For the text-containing cell, return its midpoint in [X, Y] coordinate format. 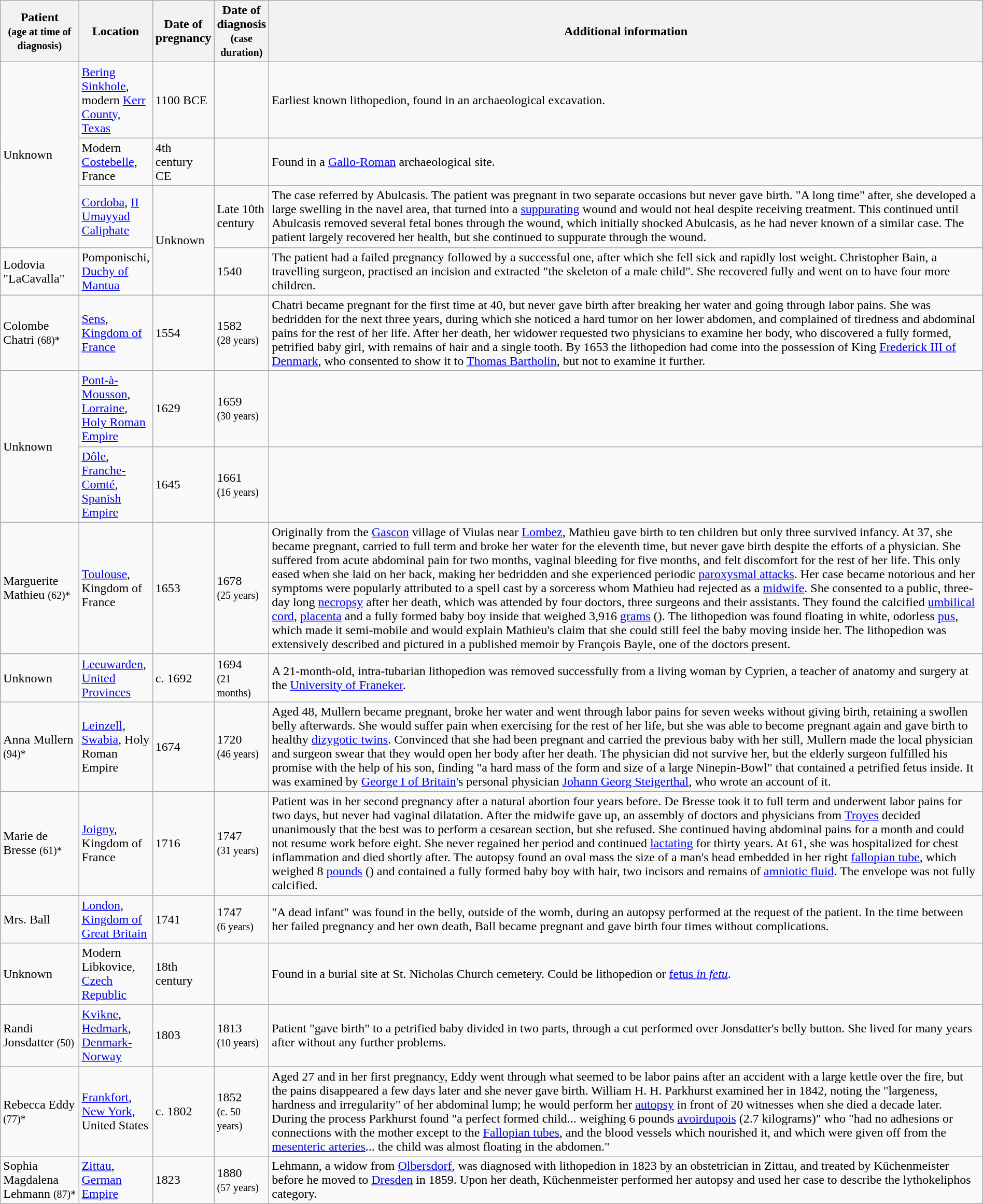
1803 [184, 1036]
Location [116, 31]
Rebecca Eddy (77)* [39, 1112]
1823 [184, 1180]
Modern Libkovice, Czech Republic [116, 974]
London, Kingdom of Great Britain [116, 919]
1678 (25 years) [242, 588]
Date of pregnancy [184, 31]
Additional information [626, 31]
Earliest known lithopedion, found in an archaeological excavation. [626, 100]
18th century [184, 974]
Joigny, Kingdom of France [116, 843]
Patient(age at time of diagnosis) [39, 31]
c. 1802 [184, 1112]
Mrs. Ball [39, 919]
Sophia Magdalena Lehmann (87)* [39, 1180]
1540 [242, 271]
Anna Mullern (94)* [39, 747]
Toulouse, Kingdom of France [116, 588]
1100 BCE [184, 100]
1674 [184, 747]
1747 (6 years) [242, 919]
Pomponischi, Duchy of Mantua [116, 271]
Cordoba, II Umayyad Caliphate [116, 217]
Lodovia "LaCavalla" [39, 271]
1813 (10 years) [242, 1036]
Frankfort, New York, United States [116, 1112]
Leinzell, Swabia, Holy Roman Empire [116, 747]
Found in a Gallo-Roman archaeological site. [626, 162]
Late 10th century [242, 217]
1582 (28 years) [242, 333]
Date of diagnosis (case duration) [242, 31]
1661 (16 years) [242, 484]
1741 [184, 919]
Bering Sinkhole, modern Kerr County, Texas [116, 100]
Marie de Bresse (61)* [39, 843]
1653 [184, 588]
1645 [184, 484]
Kvikne, Hedmark, Denmark-Norway [116, 1036]
Marguerite Mathieu (62)* [39, 588]
4th century CE [184, 162]
1852 (c. 50 years) [242, 1112]
Zittau, German Empire [116, 1180]
Found in a burial site at St. Nicholas Church cemetery. Could be lithopedion or fetus in fetu. [626, 974]
Leeuwarden, United Provinces [116, 678]
Sens, Kingdom of France [116, 333]
Modern Costebelle, France [116, 162]
Dôle, Franche-Comté, Spanish Empire [116, 484]
c. 1692 [184, 678]
1720 (46 years) [242, 747]
1554 [184, 333]
1716 [184, 843]
1747 (31 years) [242, 843]
Randi Jonsdatter (50) [39, 1036]
1659 (30 years) [242, 409]
1880 (57 years) [242, 1180]
1629 [184, 409]
Colombe Chatri (68)* [39, 333]
1694 (21 months) [242, 678]
Pont-à-Mousson, Lorraine, Holy Roman Empire [116, 409]
